Extract the (X, Y) coordinate from the center of the cell holding the provided text.  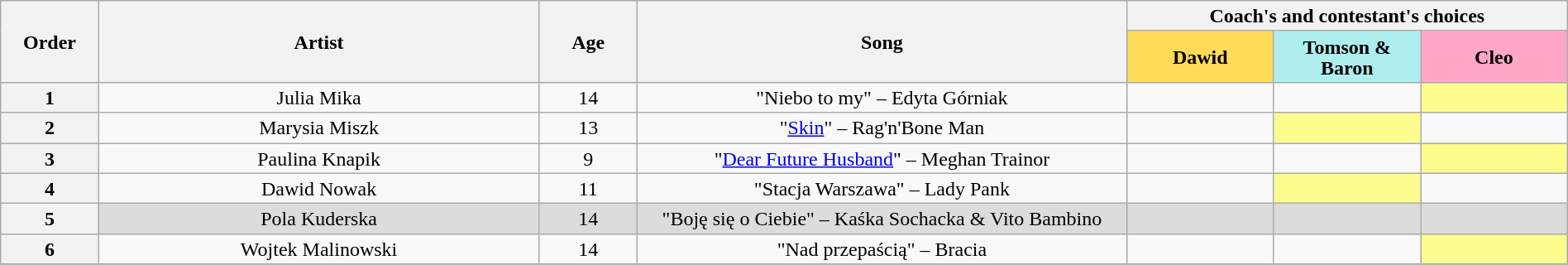
1 (50, 98)
3 (50, 157)
Song (882, 41)
Pola Kuderska (319, 219)
Wojtek Malinowski (319, 248)
5 (50, 219)
"Stacja Warszawa" – Lady Pank (882, 189)
9 (588, 157)
Dawid Nowak (319, 189)
"Niebo to my" – Edyta Górniak (882, 98)
2 (50, 128)
11 (588, 189)
Paulina Knapik (319, 157)
Dawid (1200, 56)
6 (50, 248)
13 (588, 128)
4 (50, 189)
"Skin" – Rag'n'Bone Man (882, 128)
Tomson & Baron (1347, 56)
Coach's and contestant's choices (1346, 17)
"Nad przepaścią" – Bracia (882, 248)
Order (50, 41)
"Dear Future Husband" – Meghan Trainor (882, 157)
Artist (319, 41)
Cleo (1494, 56)
"Boję się o Ciebie" – Kaśka Sochacka & Vito Bambino (882, 219)
Julia Mika (319, 98)
Age (588, 41)
Marysia Miszk (319, 128)
